Find where the given text appears and provide that cell's center as [X, Y] coordinate. 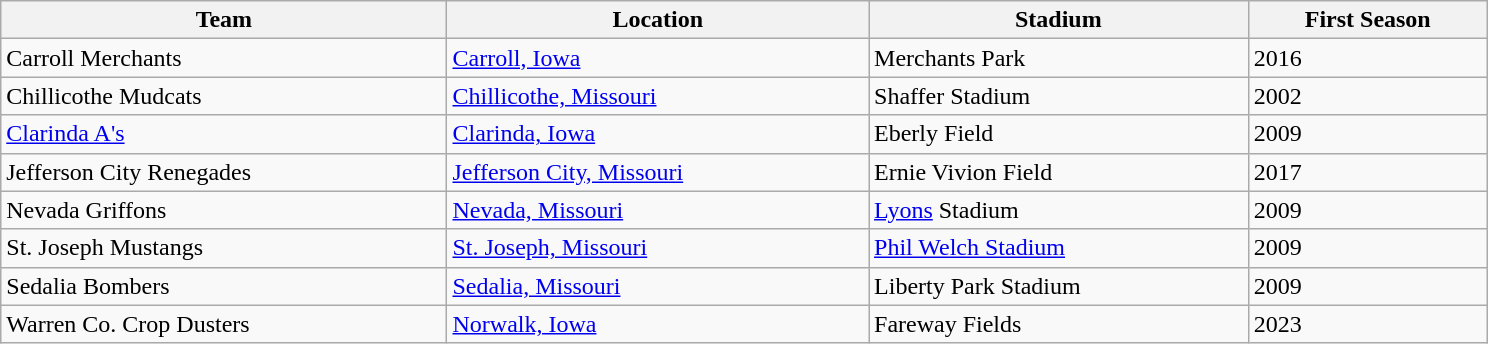
First Season [1368, 20]
St. Joseph, Missouri [658, 248]
Merchants Park [1059, 58]
Lyons Stadium [1059, 210]
2002 [1368, 96]
Sedalia Bombers [224, 286]
Nevada, Missouri [658, 210]
2016 [1368, 58]
Jefferson City, Missouri [658, 172]
Clarinda, Iowa [658, 134]
Eberly Field [1059, 134]
Shaffer Stadium [1059, 96]
Clarinda A's [224, 134]
Location [658, 20]
Ernie Vivion Field [1059, 172]
Carroll Merchants [224, 58]
Nevada Griffons [224, 210]
Sedalia, Missouri [658, 286]
Chillicothe, Missouri [658, 96]
Liberty Park Stadium [1059, 286]
Phil Welch Stadium [1059, 248]
2017 [1368, 172]
St. Joseph Mustangs [224, 248]
Fareway Fields [1059, 324]
Jefferson City Renegades [224, 172]
Chillicothe Mudcats [224, 96]
Team [224, 20]
Stadium [1059, 20]
2023 [1368, 324]
Carroll, Iowa [658, 58]
Warren Co. Crop Dusters [224, 324]
Norwalk, Iowa [658, 324]
